Scan for the cell matching the given text and deliver its (X, Y) coordinate at center. 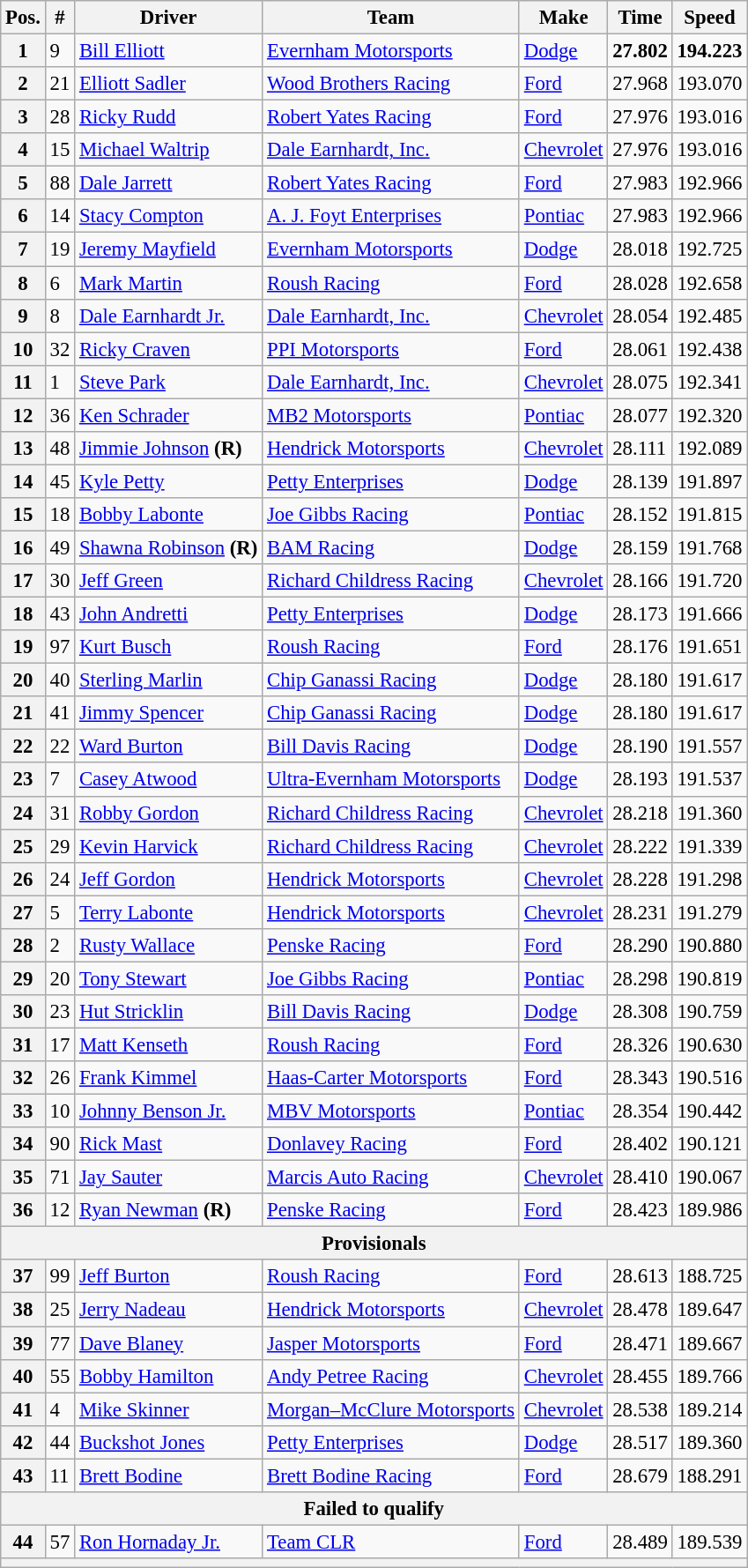
28.290 (640, 946)
3 (23, 117)
28.028 (640, 283)
28.173 (640, 614)
Jeremy Mayfield (169, 249)
Dave Blaney (169, 1343)
77 (60, 1343)
192.658 (710, 283)
Robby Gordon (169, 813)
Jimmie Johnson (R) (169, 449)
Driver (169, 18)
Dale Earnhardt Jr. (169, 316)
28.054 (640, 316)
191.768 (710, 547)
28.354 (640, 1111)
Kurt Busch (169, 647)
88 (60, 183)
MB2 Motorsports (391, 415)
Pos. (23, 18)
Shawna Robinson (R) (169, 547)
# (60, 18)
Rusty Wallace (169, 946)
Ward Burton (169, 747)
28.326 (640, 1044)
28.455 (640, 1376)
28.613 (640, 1277)
28.139 (640, 481)
Johnny Benson Jr. (169, 1111)
Ultra-Evernham Motorsports (391, 780)
191.815 (710, 515)
190.880 (710, 946)
33 (23, 1111)
189.360 (710, 1442)
Time (640, 18)
Failed to qualify (374, 1509)
28.018 (640, 249)
Brett Bodine Racing (391, 1475)
Bobby Labonte (169, 515)
Elliott Sadler (169, 84)
28.075 (640, 382)
Wood Brothers Racing (391, 84)
Provisionals (374, 1244)
28.176 (640, 647)
Frank Kimmel (169, 1078)
192.725 (710, 249)
Team (391, 18)
PPI Motorsports (391, 349)
188.291 (710, 1475)
Bobby Hamilton (169, 1376)
42 (23, 1442)
28.410 (640, 1178)
Terry Labonte (169, 912)
28.061 (640, 349)
Matt Kenseth (169, 1044)
28.298 (640, 978)
Mark Martin (169, 283)
Ron Hornaday Jr. (169, 1542)
Make (563, 18)
192.485 (710, 316)
190.630 (710, 1044)
27.802 (640, 51)
MBV Motorsports (391, 1111)
28.471 (640, 1343)
Tony Stewart (169, 978)
Jimmy Spencer (169, 713)
191.651 (710, 647)
37 (23, 1277)
90 (60, 1144)
Michael Waltrip (169, 150)
48 (60, 449)
BAM Racing (391, 547)
Speed (710, 18)
28.489 (640, 1542)
71 (60, 1178)
John Andretti (169, 614)
28.308 (640, 1012)
Ken Schrader (169, 415)
Ryan Newman (R) (169, 1210)
Marcis Auto Racing (391, 1178)
189.214 (710, 1409)
Buckshot Jones (169, 1442)
189.986 (710, 1210)
28.218 (640, 813)
28.190 (640, 747)
Morgan–McClure Motorsports (391, 1409)
192.089 (710, 449)
Mike Skinner (169, 1409)
Haas-Carter Motorsports (391, 1078)
28.679 (640, 1475)
Rick Mast (169, 1144)
28.166 (640, 581)
28.159 (640, 547)
190.442 (710, 1111)
28.222 (640, 846)
Donlavey Racing (391, 1144)
Casey Atwood (169, 780)
191.360 (710, 813)
Ricky Craven (169, 349)
28.538 (640, 1409)
190.759 (710, 1012)
38 (23, 1310)
28.152 (640, 515)
49 (60, 547)
Sterling Marlin (169, 680)
Jasper Motorsports (391, 1343)
45 (60, 481)
Jeff Gordon (169, 879)
190.121 (710, 1144)
Stacy Compton (169, 216)
189.647 (710, 1310)
34 (23, 1144)
191.897 (710, 481)
192.438 (710, 349)
191.339 (710, 846)
191.666 (710, 614)
191.279 (710, 912)
16 (23, 547)
192.341 (710, 382)
191.557 (710, 747)
Jerry Nadeau (169, 1310)
28.402 (640, 1144)
189.667 (710, 1343)
Kevin Harvick (169, 846)
27 (23, 912)
28.478 (640, 1310)
188.725 (710, 1277)
191.720 (710, 581)
Bill Elliott (169, 51)
27.968 (640, 84)
97 (60, 647)
190.516 (710, 1078)
190.819 (710, 978)
Hut Stricklin (169, 1012)
28.343 (640, 1078)
39 (23, 1343)
28.111 (640, 449)
191.298 (710, 879)
Ricky Rudd (169, 117)
189.766 (710, 1376)
99 (60, 1277)
A. J. Foyt Enterprises (391, 216)
35 (23, 1178)
28.423 (640, 1210)
28.517 (640, 1442)
191.537 (710, 780)
Jay Sauter (169, 1178)
57 (60, 1542)
28.228 (640, 879)
193.070 (710, 84)
Team CLR (391, 1542)
192.320 (710, 415)
189.539 (710, 1542)
55 (60, 1376)
Dale Jarrett (169, 183)
Steve Park (169, 382)
194.223 (710, 51)
28.077 (640, 415)
Brett Bodine (169, 1475)
Jeff Burton (169, 1277)
28.231 (640, 912)
28.193 (640, 780)
Kyle Petty (169, 481)
Andy Petree Racing (391, 1376)
190.067 (710, 1178)
13 (23, 449)
Jeff Green (169, 581)
